From the cell containing the given text, extract its center point as [x, y] coordinate. 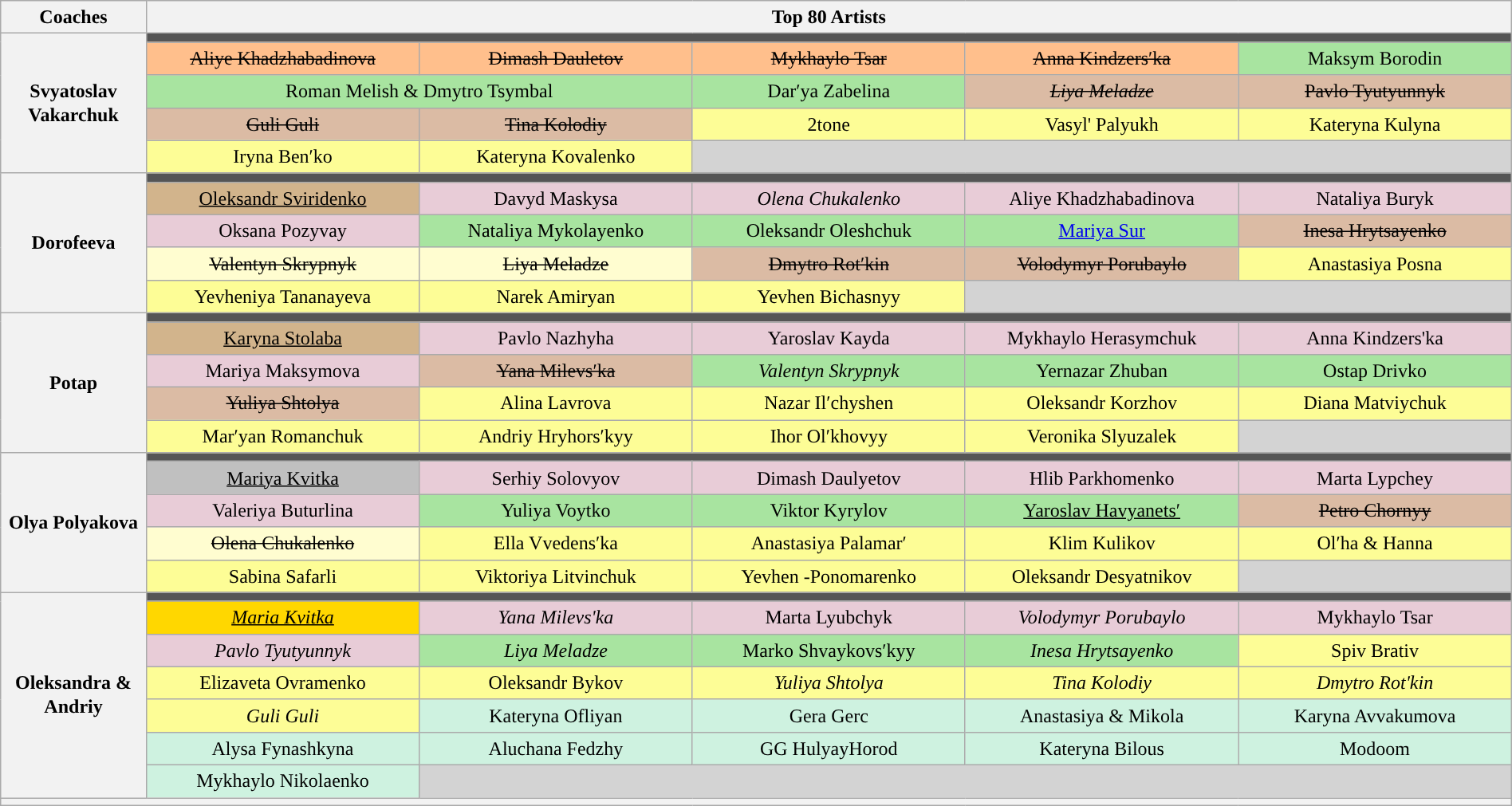
Marko Shvaykovsʹkyy [829, 651]
Anna Kindzersʹka [1101, 59]
Yernazar Zhuban [1101, 372]
Yevhen Bichasnyy [829, 297]
Andriy Hryhorsʹkyy [556, 437]
Pavlo Nazhyha [556, 338]
Anastasiya Palamarʹ [829, 544]
Hlib Parkhomenko [1101, 478]
Kateryna Ofliyan [556, 716]
Alysa Fynashkyna [282, 748]
Marta Lypchey [1375, 478]
Dimash Dauletov [556, 59]
Oleksandr Bykov [556, 682]
Mykhaylo Nikolaenko [282, 781]
Dorofeeva [73, 242]
Klim Kulikov [1101, 544]
Anastasiya & Mikola [1101, 716]
Kateryna Kulyna [1375, 124]
Olʹha & Hanna [1375, 544]
Dimash Daulyetov [829, 478]
Serhiy Solovyov [556, 478]
Potap [73, 383]
2tone [829, 124]
Gera Gerc [829, 716]
Top 80 Artists [829, 18]
Viktoriya Litvinchuk [556, 576]
Nataliya Buryk [1375, 198]
Mariya Maksymova [282, 372]
Oleksandr Korzhov [1101, 403]
Diana Matviychuk [1375, 403]
Oleksandr Sviridenko [282, 198]
Veronika Slyuzalek [1101, 437]
Ihor Olʹkhovyy [829, 437]
Yaroslav Havyanetsʹ [1101, 510]
Modoom [1375, 748]
Spiv Brativ [1375, 651]
Marʹyan Romanchuk [282, 437]
Marta Lyubchyk [829, 617]
Darʹya Zabelina [829, 91]
Sabina Safarli [282, 576]
Elizaveta Ovramenko [282, 682]
Maksym Borodin [1375, 59]
Nazar Ilʹchyshen [829, 403]
Yevhen -Ponomarenko [829, 576]
Yaroslav Kayda [829, 338]
Ella Vvedensʹka [556, 544]
Roman Melish & Dmytro Tsymbal [419, 91]
Narek Amiryan [556, 297]
Maria Kvitka [282, 617]
Oksana Pozyvay [282, 231]
Svyatoslav Vakarchuk [73, 104]
Mariya Kvitka [282, 478]
Karyna Stolaba [282, 338]
Olya Polyakova [73, 523]
Karyna Avvakumova [1375, 716]
Kateryna Bilous [1101, 748]
Yuliya Voytko [556, 510]
Vasyl' Palyukh [1101, 124]
Oleksandr Desyatnikov [1101, 576]
Ostap Drivko [1375, 372]
GG HulyayHorod [829, 748]
Anna Kindzers'ka [1375, 338]
Alina Lavrova [556, 403]
Kateryna Kovalenko [556, 156]
Oleksandr Oleshchuk [829, 231]
Viktor Kyrylov [829, 510]
Petro Chornyy [1375, 510]
Mykhaylo Herasymchuk [1101, 338]
Mariya Sur [1101, 231]
Davyd Maskysa [556, 198]
Iryna Benʹko [282, 156]
Coaches [73, 18]
Yevheniya Tananayeva [282, 297]
Oleksandra & Andriy [73, 695]
Aluchana Fedzhy [556, 748]
Nataliya Mykolayenko [556, 231]
Anastasiya Posna [1375, 263]
Valeriya Buturlina [282, 510]
